Find where the given text appears and provide that cell's center as (x, y) coordinate. 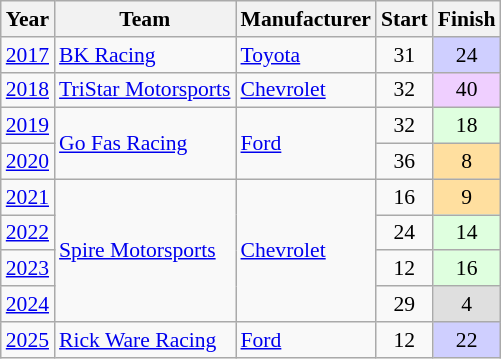
Toyota (306, 55)
2020 (28, 162)
Go Fas Racing (144, 144)
9 (467, 197)
31 (404, 55)
18 (467, 126)
2021 (28, 197)
2025 (28, 340)
Rick Ware Racing (144, 340)
22 (467, 340)
Spire Motorsports (144, 250)
Start (404, 19)
2022 (28, 233)
2019 (28, 126)
4 (467, 304)
Manufacturer (306, 19)
BK Racing (144, 55)
40 (467, 90)
36 (404, 162)
Team (144, 19)
Year (28, 19)
Finish (467, 19)
29 (404, 304)
8 (467, 162)
2024 (28, 304)
2023 (28, 269)
2018 (28, 90)
TriStar Motorsports (144, 90)
14 (467, 233)
2017 (28, 55)
